Return (x, y) of the center of cell containing provided text 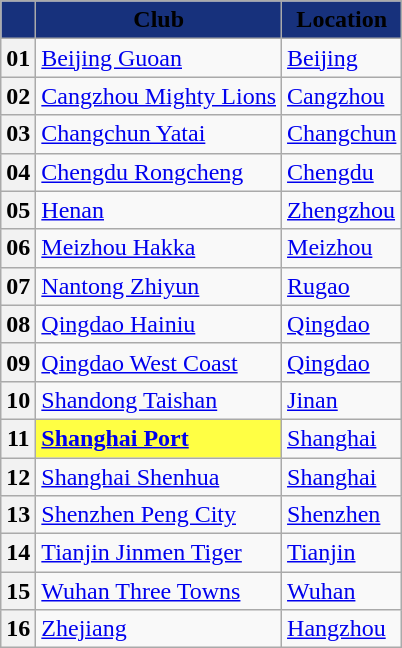
Location (342, 20)
16 (18, 629)
Shenzhen Peng City (159, 515)
01 (18, 58)
Henan (159, 210)
Meizhou (342, 248)
Chengdu Rongcheng (159, 172)
Qingdao West Coast (159, 362)
Tianjin (342, 553)
Zhengzhou (342, 210)
Hangzhou (342, 629)
Tianjin Jinmen Tiger (159, 553)
13 (18, 515)
Shanghai Port (159, 438)
Meizhou Hakka (159, 248)
Rugao (342, 286)
Qingdao Hainiu (159, 324)
Cangzhou (342, 96)
Wuhan Three Towns (159, 591)
Cangzhou Mighty Lions (159, 96)
Club (159, 20)
04 (18, 172)
03 (18, 134)
Shandong Taishan (159, 400)
10 (18, 400)
06 (18, 248)
08 (18, 324)
14 (18, 553)
02 (18, 96)
Shanghai Shenhua (159, 477)
07 (18, 286)
12 (18, 477)
15 (18, 591)
05 (18, 210)
Beijing (342, 58)
09 (18, 362)
Wuhan (342, 591)
11 (18, 438)
Jinan (342, 400)
Changchun (342, 134)
Chengdu (342, 172)
Shenzhen (342, 515)
Zhejiang (159, 629)
Changchun Yatai (159, 134)
Beijing Guoan (159, 58)
Nantong Zhiyun (159, 286)
